Search for the cell housing the specified text and yield its [x, y] center coordinate. 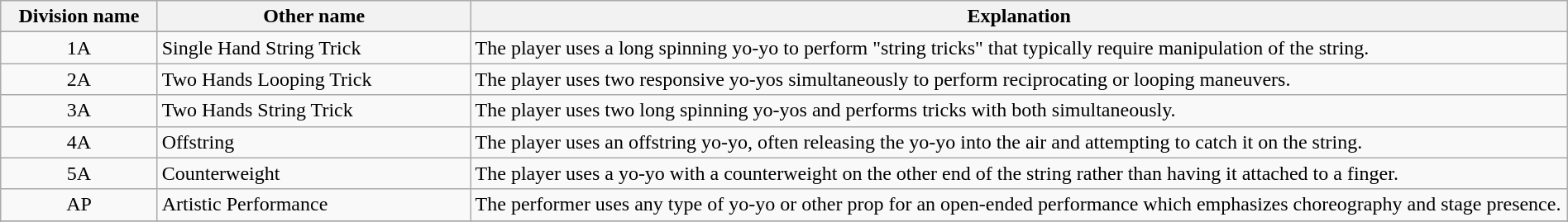
AP [79, 205]
Artistic Performance [314, 205]
5A [79, 173]
The player uses two responsive yo-yos simultaneously to perform reciprocating or looping maneuvers. [1019, 79]
The player uses a yo-yo with a counterweight on the other end of the string rather than having it attached to a finger. [1019, 173]
Two Hands String Trick [314, 111]
Two Hands Looping Trick [314, 79]
Division name [79, 17]
Explanation [1019, 17]
The player uses a long spinning yo-yo to perform "string tricks" that typically require manipulation of the string. [1019, 48]
Single Hand String Trick [314, 48]
The player uses an offstring yo-yo, often releasing the yo-yo into the air and attempting to catch it on the string. [1019, 142]
2A [79, 79]
1A [79, 48]
The performer uses any type of yo-yo or other prop for an open-ended performance which emphasizes choreography and stage presence. [1019, 205]
Counterweight [314, 173]
Offstring [314, 142]
4A [79, 142]
Other name [314, 17]
The player uses two long spinning yo-yos and performs tricks with both simultaneously. [1019, 111]
3A [79, 111]
